Find where the given text appears and provide that cell's center as (X, Y) coordinate. 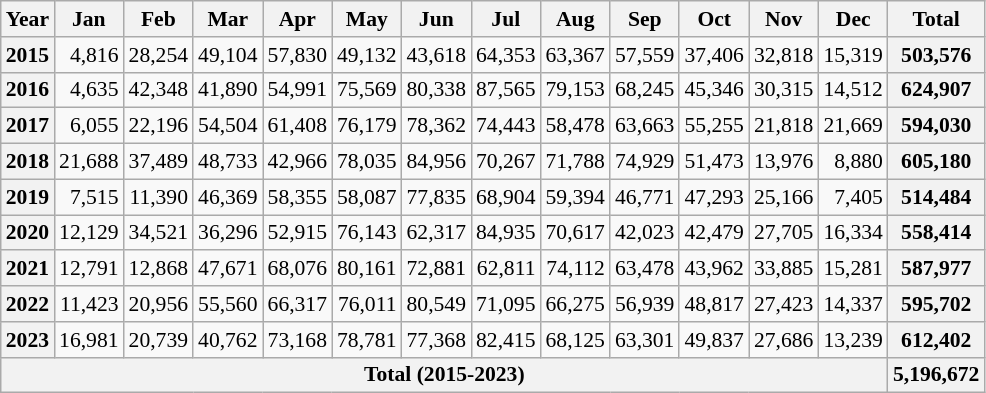
76,143 (366, 233)
57,830 (298, 55)
55,255 (714, 126)
54,991 (298, 90)
15,281 (852, 269)
66,317 (298, 304)
16,334 (852, 233)
12,868 (158, 269)
34,521 (158, 233)
11,423 (88, 304)
12,791 (88, 269)
63,663 (644, 126)
4,635 (88, 90)
13,239 (852, 340)
56,939 (644, 304)
13,976 (784, 162)
80,338 (436, 90)
16,981 (88, 340)
84,956 (436, 162)
Total (2015-2023) (444, 375)
42,023 (644, 233)
37,489 (158, 162)
66,275 (574, 304)
59,394 (574, 197)
57,559 (644, 55)
30,315 (784, 90)
48,733 (228, 162)
22,196 (158, 126)
82,415 (506, 340)
8,880 (852, 162)
624,907 (936, 90)
63,478 (644, 269)
63,301 (644, 340)
503,576 (936, 55)
68,076 (298, 269)
Oct (714, 19)
72,881 (436, 269)
64,353 (506, 55)
2016 (28, 90)
46,771 (644, 197)
21,669 (852, 126)
7,405 (852, 197)
49,837 (714, 340)
43,962 (714, 269)
76,011 (366, 304)
47,293 (714, 197)
14,512 (852, 90)
70,267 (506, 162)
47,671 (228, 269)
514,484 (936, 197)
Aug (574, 19)
558,414 (936, 233)
32,818 (784, 55)
40,762 (228, 340)
68,904 (506, 197)
63,367 (574, 55)
71,095 (506, 304)
Nov (784, 19)
76,179 (366, 126)
58,478 (574, 126)
75,569 (366, 90)
71,788 (574, 162)
21,688 (88, 162)
74,929 (644, 162)
58,087 (366, 197)
May (366, 19)
Jul (506, 19)
80,161 (366, 269)
58,355 (298, 197)
Feb (158, 19)
49,104 (228, 55)
5,196,672 (936, 375)
62,317 (436, 233)
27,705 (784, 233)
27,686 (784, 340)
20,956 (158, 304)
77,368 (436, 340)
70,617 (574, 233)
587,977 (936, 269)
41,890 (228, 90)
2018 (28, 162)
62,811 (506, 269)
14,337 (852, 304)
15,319 (852, 55)
79,153 (574, 90)
595,702 (936, 304)
43,618 (436, 55)
74,443 (506, 126)
Mar (228, 19)
2015 (28, 55)
7,515 (88, 197)
Dec (852, 19)
2020 (28, 233)
12,129 (88, 233)
2019 (28, 197)
42,966 (298, 162)
45,346 (714, 90)
37,406 (714, 55)
54,504 (228, 126)
77,835 (436, 197)
87,565 (506, 90)
2022 (28, 304)
21,818 (784, 126)
73,168 (298, 340)
2017 (28, 126)
80,549 (436, 304)
25,166 (784, 197)
84,935 (506, 233)
20,739 (158, 340)
Jun (436, 19)
78,035 (366, 162)
Total (936, 19)
42,348 (158, 90)
78,362 (436, 126)
605,180 (936, 162)
Sep (644, 19)
52,915 (298, 233)
Year (28, 19)
Jan (88, 19)
Apr (298, 19)
46,369 (228, 197)
61,408 (298, 126)
48,817 (714, 304)
36,296 (228, 233)
28,254 (158, 55)
78,781 (366, 340)
594,030 (936, 126)
2023 (28, 340)
55,560 (228, 304)
51,473 (714, 162)
2021 (28, 269)
68,125 (574, 340)
42,479 (714, 233)
74,112 (574, 269)
4,816 (88, 55)
6,055 (88, 126)
11,390 (158, 197)
27,423 (784, 304)
68,245 (644, 90)
49,132 (366, 55)
33,885 (784, 269)
612,402 (936, 340)
